From the cell containing the given text, extract its center point as [x, y] coordinate. 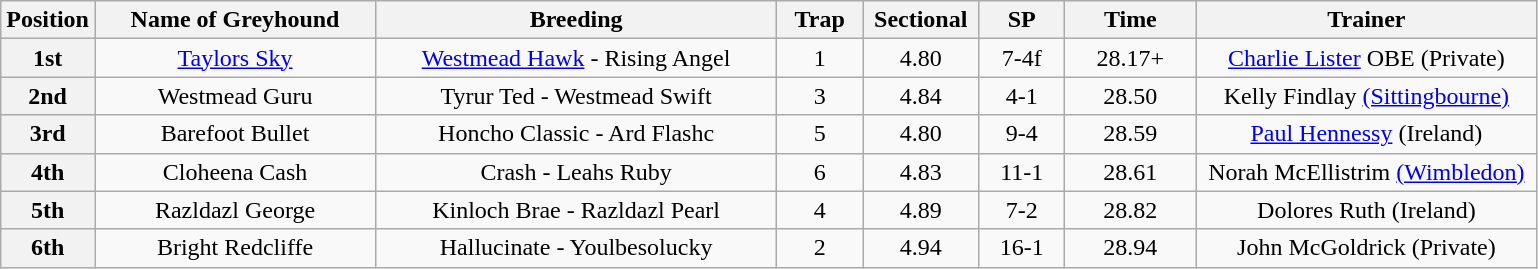
Kinloch Brae - Razldazl Pearl [576, 210]
28.82 [1130, 210]
Tyrur Ted - Westmead Swift [576, 96]
3rd [48, 134]
28.17+ [1130, 58]
2 [820, 248]
6 [820, 172]
4.84 [921, 96]
Honcho Classic - Ard Flashc [576, 134]
4th [48, 172]
Dolores Ruth (Ireland) [1366, 210]
2nd [48, 96]
Paul Hennessy (Ireland) [1366, 134]
Westmead Guru [234, 96]
28.94 [1130, 248]
16-1 [1022, 248]
4.89 [921, 210]
Trainer [1366, 20]
Bright Redcliffe [234, 248]
5 [820, 134]
28.50 [1130, 96]
Kelly Findlay (Sittingbourne) [1366, 96]
Sectional [921, 20]
4.83 [921, 172]
9-4 [1022, 134]
1 [820, 58]
28.59 [1130, 134]
Trap [820, 20]
1st [48, 58]
Time [1130, 20]
Norah McEllistrim (Wimbledon) [1366, 172]
Hallucinate - Youlbesolucky [576, 248]
Razldazl George [234, 210]
John McGoldrick (Private) [1366, 248]
4-1 [1022, 96]
6th [48, 248]
Name of Greyhound [234, 20]
Westmead Hawk - Rising Angel [576, 58]
Breeding [576, 20]
Charlie Lister OBE (Private) [1366, 58]
3 [820, 96]
28.61 [1130, 172]
Position [48, 20]
Crash - Leahs Ruby [576, 172]
11-1 [1022, 172]
Barefoot Bullet [234, 134]
Cloheena Cash [234, 172]
5th [48, 210]
Taylors Sky [234, 58]
SP [1022, 20]
4.94 [921, 248]
7-4f [1022, 58]
7-2 [1022, 210]
4 [820, 210]
